Pinpoint the cell where the given text exists, returning its (x, y) midpoint coordinate. 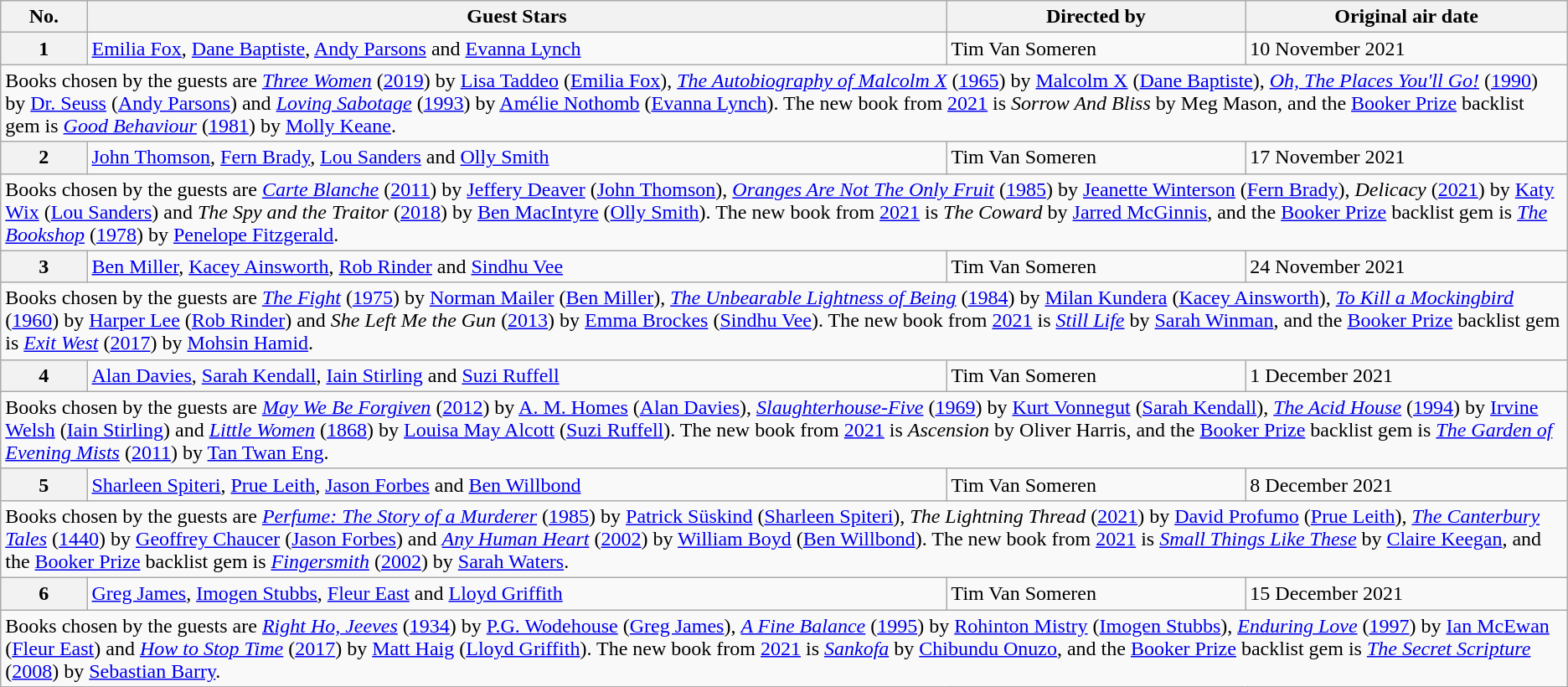
Alan Davies, Sarah Kendall, Iain Stirling and Suzi Ruffell (517, 375)
17 November 2021 (1406, 158)
Sharleen Spiteri, Prue Leith, Jason Forbes and Ben Willbond (517, 484)
Directed by (1096, 17)
8 December 2021 (1406, 484)
6 (44, 593)
10 November 2021 (1406, 49)
Original air date (1406, 17)
3 (44, 266)
Guest Stars (517, 17)
Ben Miller, Kacey Ainsworth, Rob Rinder and Sindhu Vee (517, 266)
1 (44, 49)
24 November 2021 (1406, 266)
15 December 2021 (1406, 593)
Greg James, Imogen Stubbs, Fleur East and Lloyd Griffith (517, 593)
No. (44, 17)
2 (44, 158)
John Thomson, Fern Brady, Lou Sanders and Olly Smith (517, 158)
Emilia Fox, Dane Baptiste, Andy Parsons and Evanna Lynch (517, 49)
4 (44, 375)
5 (44, 484)
1 December 2021 (1406, 375)
